Find where the given text appears and provide that cell's center as (x, y) coordinate. 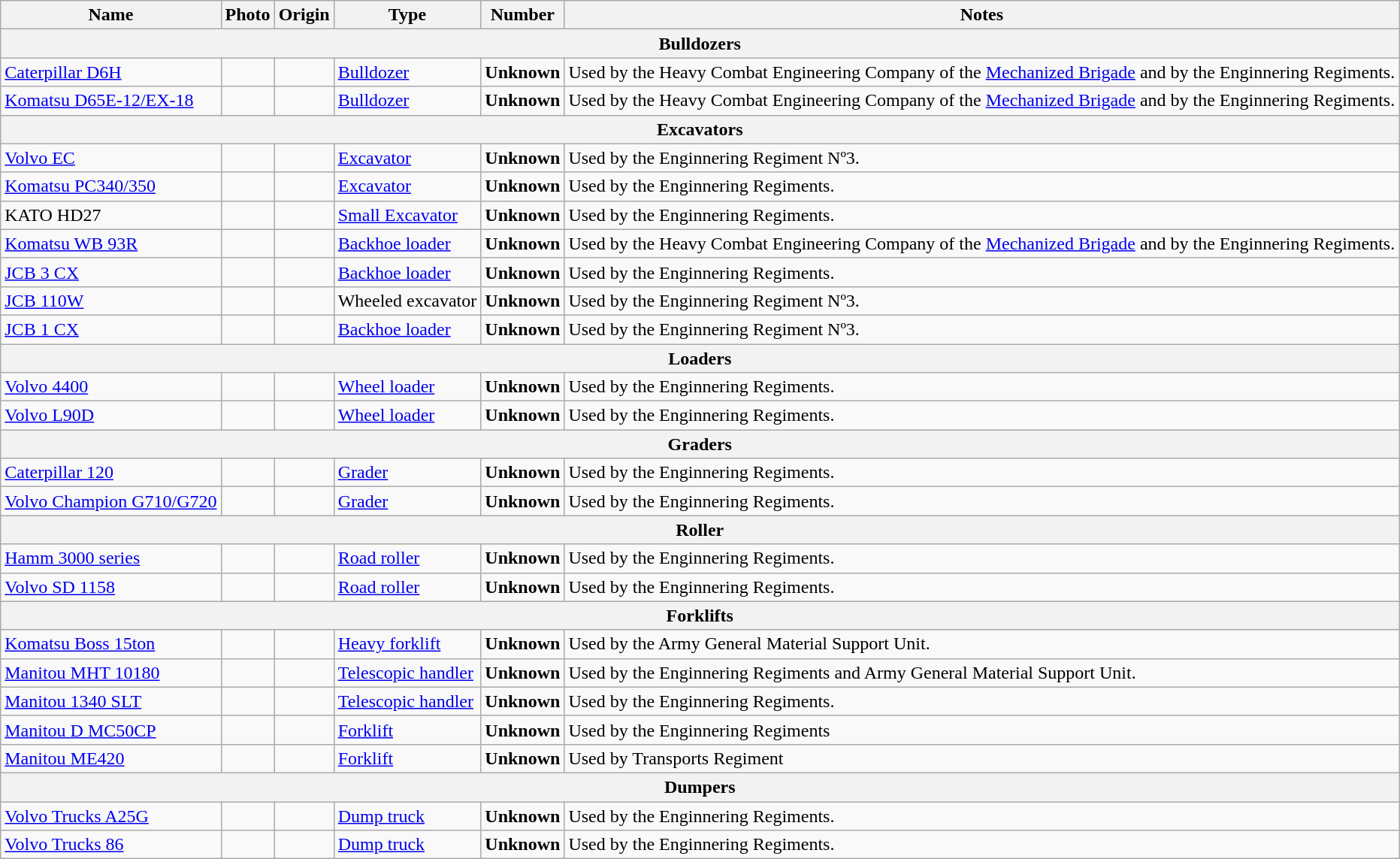
Volvo Trucks A25G (111, 815)
Manitou 1340 SLT (111, 701)
Volvo Champion G710/G720 (111, 501)
Loaders (700, 358)
Notes (981, 15)
Manitou D MC50CP (111, 730)
Used by the Army General Material Support Unit. (981, 644)
Used by Transports Regiment (981, 758)
Roller (700, 530)
Volvo SD 1158 (111, 587)
Name (111, 15)
Photo (248, 15)
Hamm 3000 series (111, 558)
Wheeled excavator (407, 301)
Origin (304, 15)
Graders (700, 444)
Komatsu Boss 15ton (111, 644)
Volvo Trucks 86 (111, 845)
JCB 110W (111, 301)
Volvo EC (111, 158)
Volvo L90D (111, 416)
Type (407, 15)
Caterpillar 120 (111, 473)
Komatsu PC340/350 (111, 186)
Bulldozers (700, 44)
Dumpers (700, 787)
Komatsu WB 93R (111, 243)
Caterpillar D6H (111, 72)
Komatsu D65E-12/EX-18 (111, 101)
Heavy forklift (407, 644)
Manitou MHT 10180 (111, 673)
KATO HD27 (111, 215)
Forklifts (700, 616)
Volvo 4400 (111, 387)
Excavators (700, 129)
Number (523, 15)
JCB 1 CX (111, 329)
Manitou ME420 (111, 758)
Used by the Enginnering Regiments (981, 730)
Used by the Enginnering Regiments and Army General Material Support Unit. (981, 673)
JCB 3 CX (111, 272)
Small Excavator (407, 215)
